Locate the cell with the specified text and output its (x, y) center coordinate. 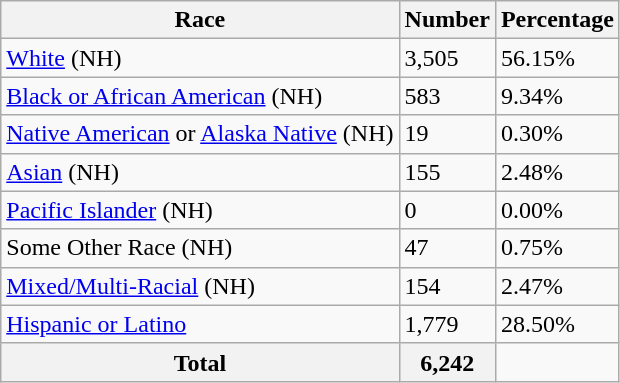
Asian (NH) (200, 172)
9.34% (557, 96)
155 (447, 172)
0.00% (557, 210)
0.75% (557, 248)
28.50% (557, 324)
Percentage (557, 20)
154 (447, 286)
Pacific Islander (NH) (200, 210)
White (NH) (200, 58)
583 (447, 96)
0 (447, 210)
Total (200, 362)
0.30% (557, 134)
6,242 (447, 362)
2.48% (557, 172)
3,505 (447, 58)
Some Other Race (NH) (200, 248)
56.15% (557, 58)
2.47% (557, 286)
Number (447, 20)
Race (200, 20)
Hispanic or Latino (200, 324)
47 (447, 248)
Native American or Alaska Native (NH) (200, 134)
Mixed/Multi-Racial (NH) (200, 286)
Black or African American (NH) (200, 96)
19 (447, 134)
1,779 (447, 324)
